Locate the cell with the specified text and output its (X, Y) center coordinate. 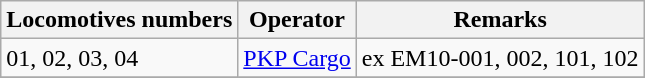
Operator (297, 20)
PKP Cargo (297, 58)
Remarks (500, 20)
01, 02, 03, 04 (120, 58)
Locomotives numbers (120, 20)
ex EM10-001, 002, 101, 102 (500, 58)
